Search for the cell housing the specified text and yield its (x, y) center coordinate. 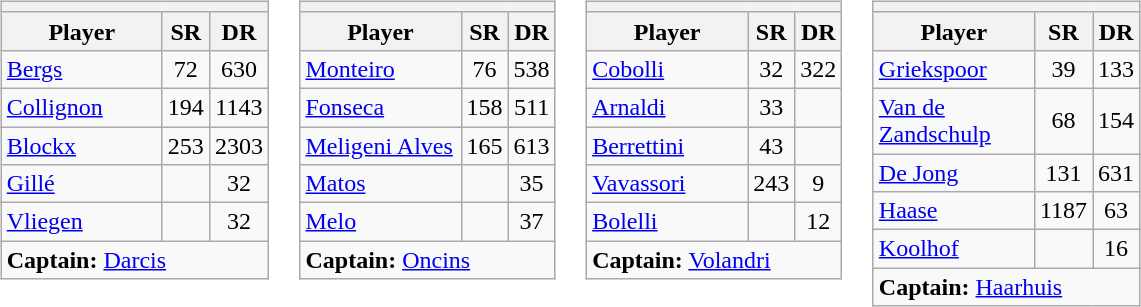
43 (772, 145)
63 (1116, 211)
538 (532, 69)
Vliegen (82, 222)
158 (484, 107)
Captain: Volandri (714, 260)
Gillé (82, 184)
16 (1116, 249)
1143 (238, 107)
Bergs (82, 69)
Collignon (82, 107)
Haase (954, 211)
Vavassori (668, 184)
243 (772, 184)
35 (532, 184)
Monteiro (380, 69)
194 (186, 107)
Arnaldi (668, 107)
1187 (1063, 211)
12 (818, 222)
Fonseca (380, 107)
631 (1116, 173)
Koolhof (954, 249)
630 (238, 69)
Bolelli (668, 222)
Captain: Darcis (134, 260)
Griekspoor (954, 69)
Captain: Oncins (428, 260)
Van de Zandschulp (954, 120)
76 (484, 69)
37 (532, 222)
Berrettini (668, 145)
De Jong (954, 173)
131 (1063, 173)
322 (818, 69)
72 (186, 69)
2303 (238, 145)
Captain: Haarhuis (1006, 287)
33 (772, 107)
613 (532, 145)
154 (1116, 120)
511 (532, 107)
Meligeni Alves (380, 145)
39 (1063, 69)
Cobolli (668, 69)
Matos (380, 184)
133 (1116, 69)
Melo (380, 222)
253 (186, 145)
Blockx (82, 145)
165 (484, 145)
68 (1063, 120)
9 (818, 184)
